Output the [X, Y] coordinate of the center of the cell containing the given text.  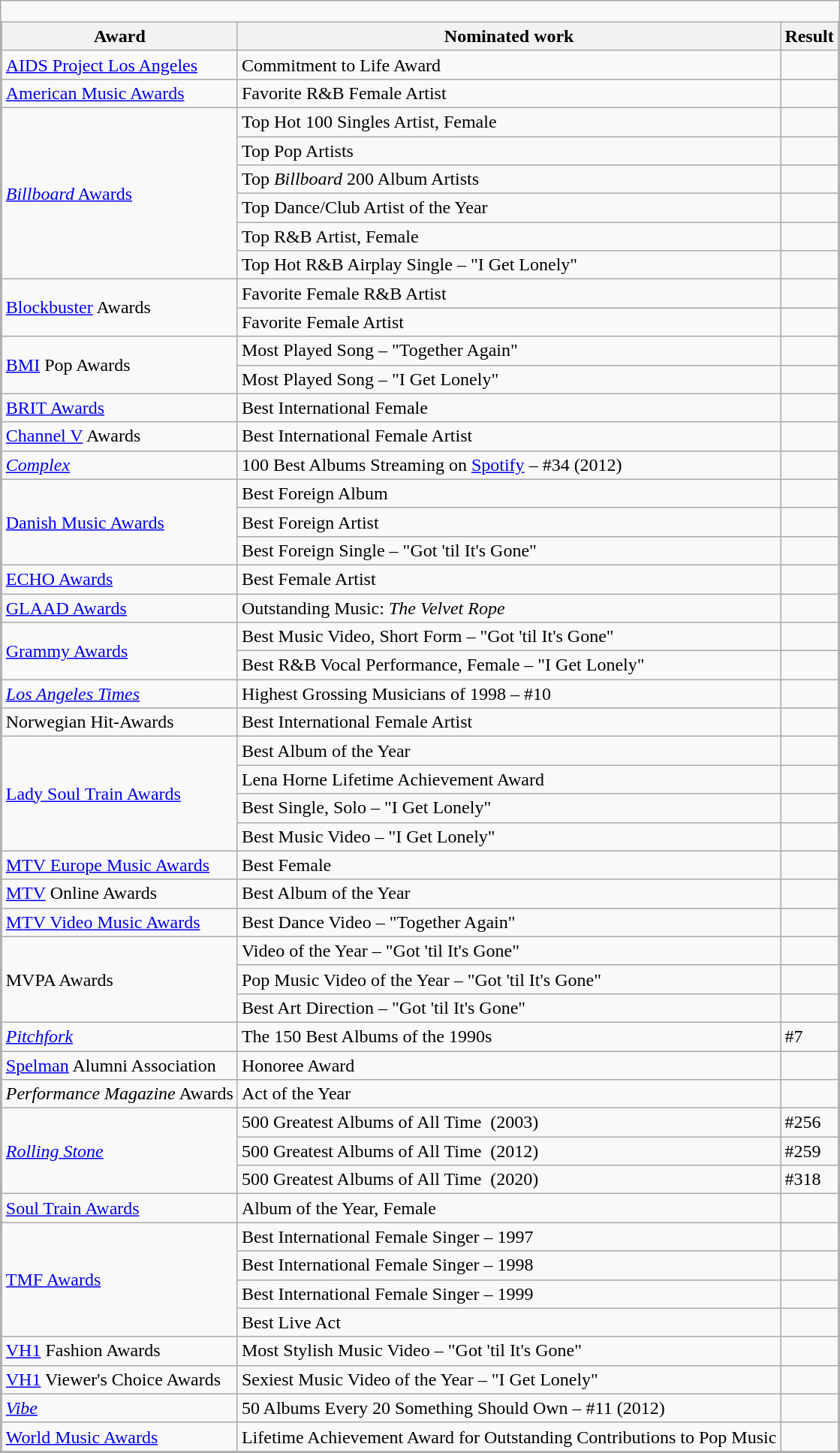
Act of the Year [509, 1094]
Commitment to Life Award [509, 65]
Video of the Year – "Got 'til It's Gone" [509, 951]
MTV Video Music Awards [119, 922]
Nominated work [509, 36]
VH1 Fashion Awards [119, 1351]
Best Single, Solo – "I Get Lonely" [509, 808]
Best Female Artist [509, 579]
Favorite Female R&B Artist [509, 294]
500 Greatest Albums of All Time (2012) [509, 1151]
Danish Music Awards [119, 522]
#7 [809, 1036]
Best Music Video, Short Form – "Got 'til It's Gone" [509, 637]
Best Live Act [509, 1322]
Top Dance/Club Artist of the Year [509, 208]
Best International Female Singer – 1998 [509, 1265]
Lifetime Achievement Award for Outstanding Contributions to Pop Music [509, 1436]
Blockbuster Awards [119, 308]
Top Pop Artists [509, 151]
Best R&B Vocal Performance, Female – "I Get Lonely" [509, 665]
Award [119, 36]
Result [809, 36]
Best Foreign Album [509, 493]
Top Hot R&B Airplay Single – "I Get Lonely" [509, 265]
Most Played Song – "I Get Lonely" [509, 379]
Best Foreign Single – "Got 'til It's Gone" [509, 550]
ECHO Awards [119, 579]
Highest Grossing Musicians of 1998 – #10 [509, 694]
Pitchfork [119, 1036]
Los Angeles Times [119, 694]
Best Female [509, 865]
Top Billboard 200 Album Artists [509, 179]
Best International Female [509, 408]
Pop Music Video of the Year – "Got 'til It's Gone" [509, 979]
100 Best Albums Streaming on Spotify – #34 (2012) [509, 465]
Norwegian Hit-Awards [119, 722]
Best International Female Singer – 1997 [509, 1237]
500 Greatest Albums of All Time (2020) [509, 1180]
MTV Online Awards [119, 894]
AIDS Project Los Angeles [119, 65]
Lena Horne Lifetime Achievement Award [509, 779]
Outstanding Music: The Velvet Rope [509, 607]
Soul Train Awards [119, 1208]
Top Hot 100 Singles Artist, Female [509, 122]
Billboard Awards [119, 193]
Album of the Year, Female [509, 1208]
50 Albums Every 20 Something Should Own – #11 (2012) [509, 1408]
#259 [809, 1151]
#256 [809, 1123]
Rolling Stone [119, 1151]
Performance Magazine Awards [119, 1094]
Best Art Direction – "Got 'til It's Gone" [509, 1008]
Sexiest Music Video of the Year – "I Get Lonely" [509, 1379]
Complex [119, 465]
World Music Awards [119, 1436]
MTV Europe Music Awards [119, 865]
Spelman Alumni Association [119, 1066]
Favorite Female Artist [509, 322]
Most Stylish Music Video – "Got 'til It's Gone" [509, 1351]
Vibe [119, 1408]
#318 [809, 1180]
Lady Soul Train Awards [119, 794]
Honoree Award [509, 1066]
Best Dance Video – "Together Again" [509, 922]
VH1 Viewer's Choice Awards [119, 1379]
The 150 Best Albums of the 1990s [509, 1036]
GLAAD Awards [119, 607]
Best Music Video – "I Get Lonely" [509, 837]
Top R&B Artist, Female [509, 237]
Most Played Song – "Together Again" [509, 351]
500 Greatest Albums of All Time (2003) [509, 1123]
BRIT Awards [119, 408]
MVPA Awards [119, 979]
Favorite R&B Female Artist [509, 93]
Best International Female Singer – 1999 [509, 1294]
Grammy Awards [119, 651]
Best Foreign Artist [509, 522]
American Music Awards [119, 93]
Channel V Awards [119, 436]
BMI Pop Awards [119, 365]
TMF Awards [119, 1280]
